Detect which cell encompasses the target text, then output its (X, Y) center coordinate. 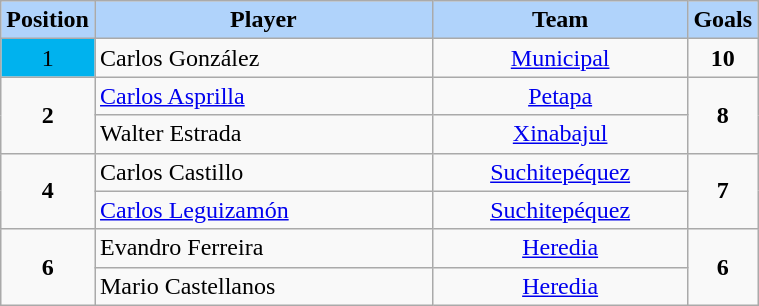
7 (723, 191)
Team (560, 20)
Player (263, 20)
Xinabajul (560, 134)
8 (723, 115)
Mario Castellanos (263, 286)
Petapa (560, 96)
Carlos González (263, 58)
Evandro Ferreira (263, 248)
2 (48, 115)
4 (48, 191)
Carlos Asprilla (263, 96)
10 (723, 58)
Goals (723, 20)
1 (48, 58)
Municipal (560, 58)
Carlos Castillo (263, 172)
Position (48, 20)
Walter Estrada (263, 134)
Carlos Leguizamón (263, 210)
